Return [X, Y] of the center of cell containing provided text 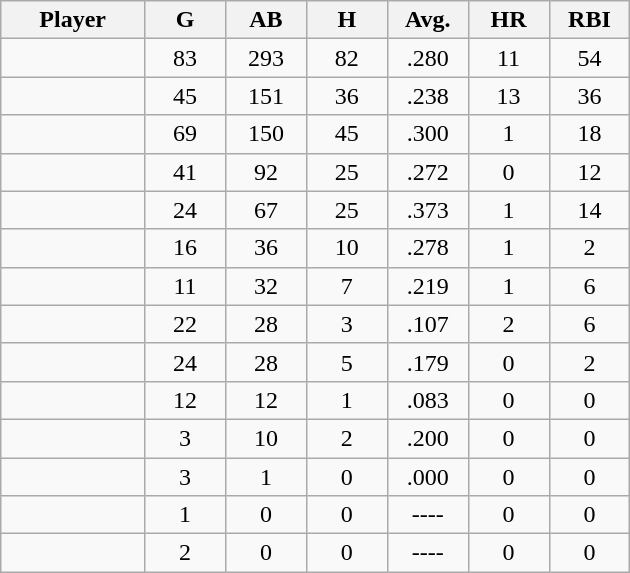
.373 [428, 210]
5 [346, 362]
13 [508, 96]
.280 [428, 58]
22 [186, 324]
.200 [428, 438]
.219 [428, 286]
14 [590, 210]
.238 [428, 96]
.272 [428, 172]
18 [590, 134]
83 [186, 58]
16 [186, 248]
32 [266, 286]
H [346, 20]
RBI [590, 20]
Player [73, 20]
293 [266, 58]
Avg. [428, 20]
.107 [428, 324]
92 [266, 172]
.300 [428, 134]
151 [266, 96]
69 [186, 134]
HR [508, 20]
.179 [428, 362]
.083 [428, 400]
AB [266, 20]
.000 [428, 477]
G [186, 20]
82 [346, 58]
.278 [428, 248]
150 [266, 134]
67 [266, 210]
54 [590, 58]
41 [186, 172]
7 [346, 286]
